Locate the cell with the specified text and output its (x, y) center coordinate. 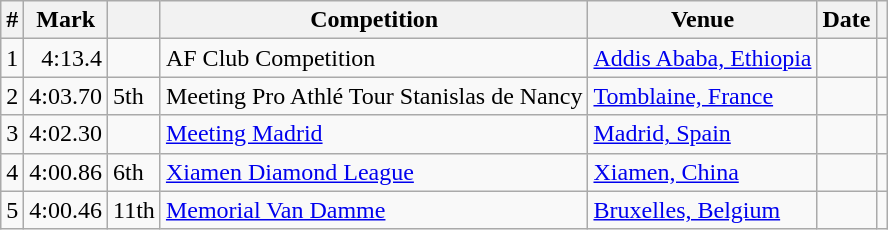
5th (134, 96)
4:00.86 (66, 172)
AF Club Competition (374, 58)
Memorial Van Damme (374, 210)
Tomblaine, France (702, 96)
3 (12, 134)
Date (846, 20)
Venue (702, 20)
Xiamen, China (702, 172)
Addis Ababa, Ethiopia (702, 58)
Mark (66, 20)
Meeting Madrid (374, 134)
2 (12, 96)
5 (12, 210)
4:03.70 (66, 96)
4:00.46 (66, 210)
Meeting Pro Athlé Tour Stanislas de Nancy (374, 96)
Competition (374, 20)
6th (134, 172)
4:02.30 (66, 134)
1 (12, 58)
4 (12, 172)
Madrid, Spain (702, 134)
Xiamen Diamond League (374, 172)
11th (134, 210)
4:13.4 (66, 58)
# (12, 20)
Bruxelles, Belgium (702, 210)
